For the text-containing cell, return its midpoint in [x, y] coordinate format. 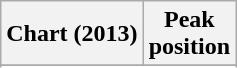
Chart (2013) [72, 34]
Peakposition [189, 34]
